From the cell containing the given text, extract its center point as (x, y) coordinate. 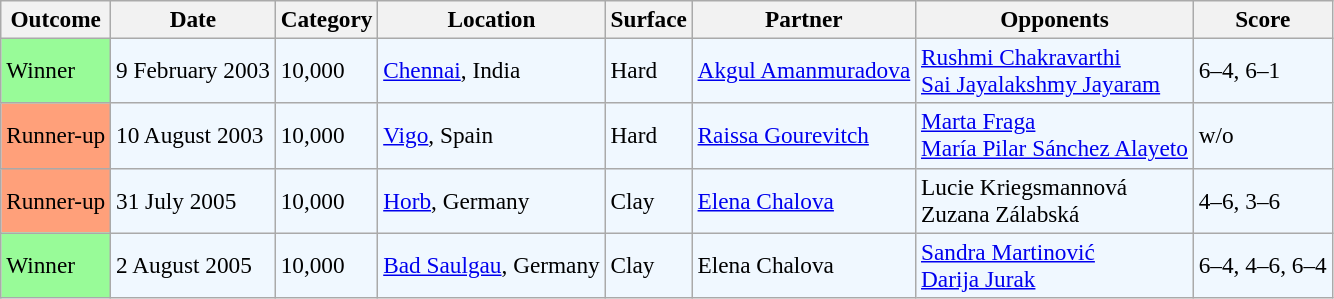
Rushmi Chakravarthi Sai Jayalakshmy Jayaram (1055, 70)
4–6, 3–6 (1262, 200)
10 August 2003 (194, 136)
Sandra Martinović Darija Jurak (1055, 264)
Lucie Kriegsmannová Zuzana Zálabská (1055, 200)
Vigo, Spain (492, 136)
Location (492, 19)
2 August 2005 (194, 264)
Partner (804, 19)
Score (1262, 19)
31 July 2005 (194, 200)
Marta Fraga María Pilar Sánchez Alayeto (1055, 136)
Akgul Amanmuradova (804, 70)
Date (194, 19)
6–4, 6–1 (1262, 70)
Surface (648, 19)
Opponents (1055, 19)
6–4, 4–6, 6–4 (1262, 264)
Category (326, 19)
Raissa Gourevitch (804, 136)
Chennai, India (492, 70)
Outcome (56, 19)
Bad Saulgau, Germany (492, 264)
Horb, Germany (492, 200)
9 February 2003 (194, 70)
w/o (1262, 136)
